Determine the (X, Y) coordinate at the center of the cell enclosing the given text.  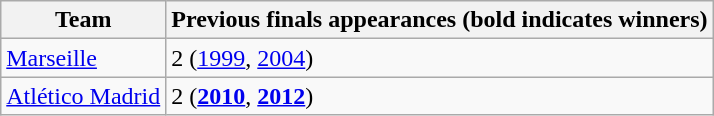
Team (84, 20)
Previous finals appearances (bold indicates winners) (440, 20)
2 (1999, 2004) (440, 58)
Marseille (84, 58)
2 (2010, 2012) (440, 96)
Atlético Madrid (84, 96)
